Capture the cell that displays the provided text and extract its [x, y] central coordinate. 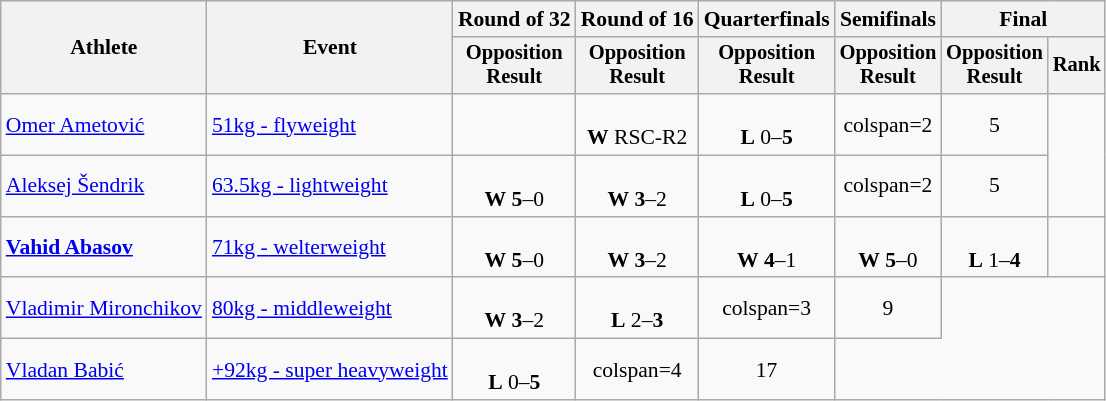
17 [767, 370]
Aleksej Šendrik [104, 186]
Omer Ametović [104, 124]
colspan=3 [767, 308]
63.5kg - lightweight [330, 186]
9 [888, 308]
Round of 16 [638, 19]
Semifinals [888, 19]
Round of 32 [514, 19]
Quarterfinals [767, 19]
W RSC-R2 [638, 124]
W 4–1 [767, 248]
L 1–4 [994, 248]
51kg - flyweight [330, 124]
colspan=4 [638, 370]
+92kg - super heavyweight [330, 370]
71kg - welterweight [330, 248]
Final [1023, 19]
Vladimir Mironchikov [104, 308]
L 2–3 [638, 308]
Rank [1077, 66]
80kg - middleweight [330, 308]
Vahid Abasov [104, 248]
Event [330, 48]
Athlete [104, 48]
Vladan Babić [104, 370]
